Find where the given text appears and provide that cell's center as (X, Y) coordinate. 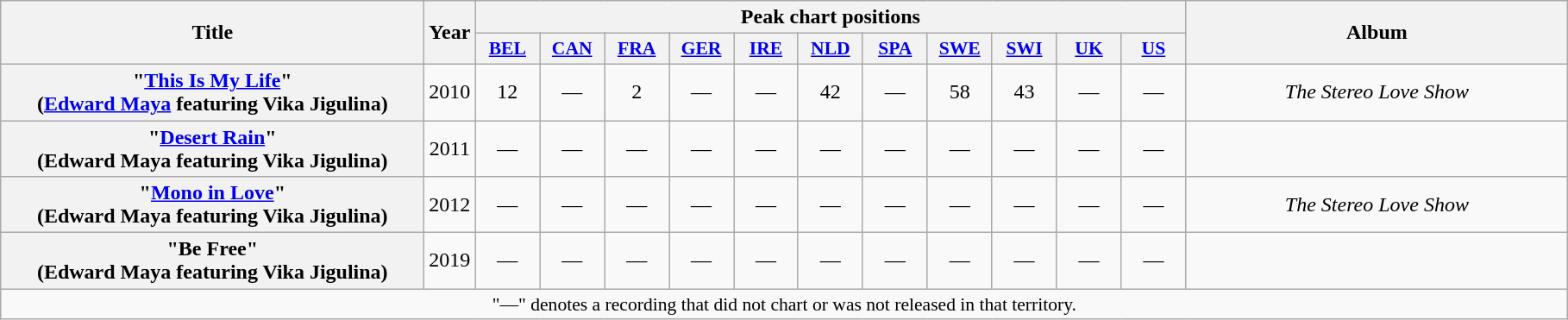
12 (507, 91)
2012 (450, 205)
NLD (830, 49)
SWI (1025, 49)
"Desert Rain" (Edward Maya featuring Vika Jigulina) (212, 148)
43 (1025, 91)
2 (637, 91)
42 (830, 91)
2019 (450, 260)
Year (450, 33)
FRA (637, 49)
US (1154, 49)
2011 (450, 148)
"This Is My Life" (Edward Maya featuring Vika Jigulina) (212, 91)
"—" denotes a recording that did not chart or was not released in that territory. (785, 304)
Peak chart positions (831, 17)
"Be Free" (Edward Maya featuring Vika Jigulina) (212, 260)
CAN (573, 49)
UK (1088, 49)
"Mono in Love" (Edward Maya featuring Vika Jigulina) (212, 205)
GER (702, 49)
58 (959, 91)
Album (1377, 33)
SPA (895, 49)
SWE (959, 49)
2010 (450, 91)
Title (212, 33)
IRE (766, 49)
BEL (507, 49)
